Provide the [X, Y] coordinate of the cell's center where the given text is located.  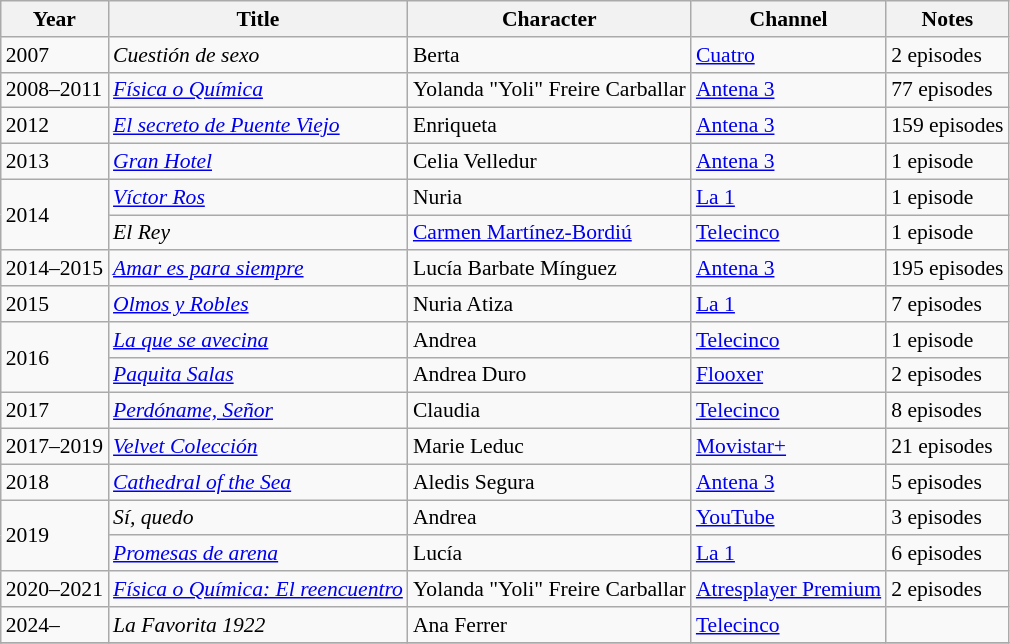
YouTube [788, 518]
Berta [550, 55]
2018 [54, 482]
Flooxer [788, 375]
2013 [54, 162]
Channel [788, 19]
2024– [54, 625]
Title [258, 19]
Cathedral of the Sea [258, 482]
Lucía [550, 554]
2014 [54, 214]
2016 [54, 358]
6 episodes [947, 554]
Notes [947, 19]
Marie Leduc [550, 447]
2008–2011 [54, 90]
3 episodes [947, 518]
2012 [54, 126]
Amar es para siempre [258, 269]
2007 [54, 55]
5 episodes [947, 482]
El secreto de Puente Viejo [258, 126]
2019 [54, 536]
Ana Ferrer [550, 625]
Movistar+ [788, 447]
La que se avecina [258, 340]
Sí, quedo [258, 518]
La Favorita 1922 [258, 625]
2017–2019 [54, 447]
Nuria [550, 197]
Gran Hotel [258, 162]
159 episodes [947, 126]
Aledis Segura [550, 482]
Enriqueta [550, 126]
Character [550, 19]
Cuestión de sexo [258, 55]
Promesas de arena [258, 554]
Olmos y Robles [258, 304]
Víctor Ros [258, 197]
Andrea Duro [550, 375]
Carmen Martínez-Bordiú [550, 233]
7 episodes [947, 304]
Year [54, 19]
8 episodes [947, 411]
Atresplayer Premium [788, 589]
Física o Química [258, 90]
Velvet Colección [258, 447]
2015 [54, 304]
Perdóname, Señor [258, 411]
Nuria Atiza [550, 304]
Lucía Barbate Mínguez [550, 269]
77 episodes [947, 90]
21 episodes [947, 447]
2017 [54, 411]
2020–2021 [54, 589]
2014–2015 [54, 269]
Cuatro [788, 55]
Celia Velledur [550, 162]
El Rey [258, 233]
195 episodes [947, 269]
Física o Química: El reencuentro [258, 589]
Paquita Salas [258, 375]
Claudia [550, 411]
